Capture the cell that displays the provided text and extract its [x, y] central coordinate. 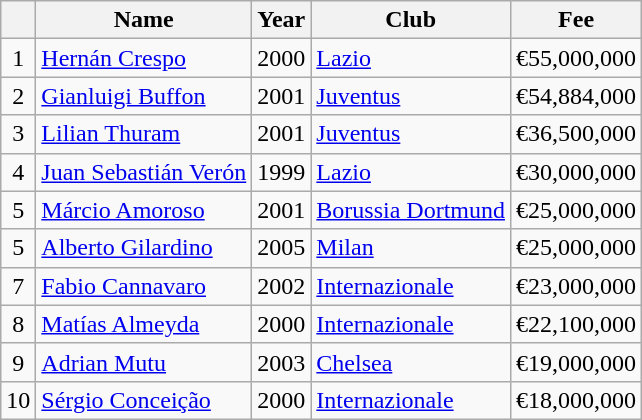
2002 [282, 286]
7 [18, 286]
Milan [411, 248]
Matías Almeyda [144, 324]
Alberto Gilardino [144, 248]
1 [18, 58]
2 [18, 96]
€23,000,000 [576, 286]
Chelsea [411, 362]
€30,000,000 [576, 172]
Gianluigi Buffon [144, 96]
€54,884,000 [576, 96]
Club [411, 20]
8 [18, 324]
Lilian Thuram [144, 134]
Sérgio Conceição [144, 400]
Year [282, 20]
Márcio Amoroso [144, 210]
€22,100,000 [576, 324]
€18,000,000 [576, 400]
9 [18, 362]
2005 [282, 248]
Fabio Cannavaro [144, 286]
1999 [282, 172]
Hernán Crespo [144, 58]
Adrian Mutu [144, 362]
Borussia Dortmund [411, 210]
Juan Sebastián Verón [144, 172]
€36,500,000 [576, 134]
2003 [282, 362]
€55,000,000 [576, 58]
4 [18, 172]
10 [18, 400]
Name [144, 20]
Fee [576, 20]
€19,000,000 [576, 362]
3 [18, 134]
